Identify which cell holds the provided text, then report its (X, Y) central coordinate. 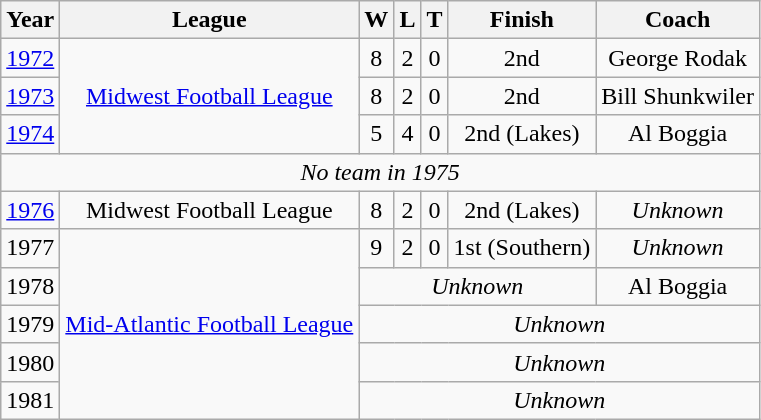
Mid-Atlantic Football League (210, 324)
Year (30, 20)
5 (376, 134)
4 (408, 134)
1974 (30, 134)
Coach (678, 20)
1976 (30, 210)
1981 (30, 400)
T (434, 20)
W (376, 20)
1977 (30, 248)
9 (376, 248)
1978 (30, 286)
Bill Shunkwiler (678, 96)
1973 (30, 96)
1979 (30, 324)
1972 (30, 58)
L (408, 20)
Finish (522, 20)
1st (Southern) (522, 248)
League (210, 20)
No team in 1975 (380, 172)
1980 (30, 362)
George Rodak (678, 58)
